Return the (x, y) coordinate for the center point of the cell that contains the specified text.  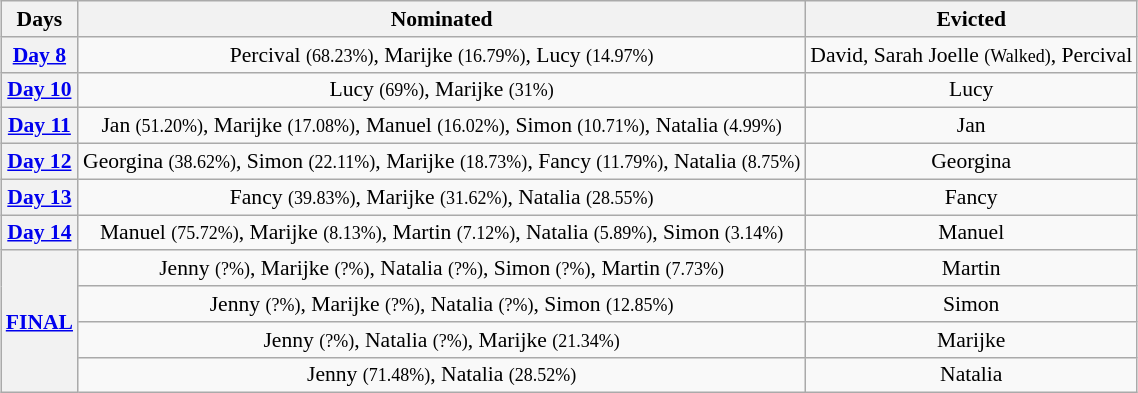
Day 10 (40, 90)
Marijke (971, 340)
Jan (51.20%), Marijke (17.08%), Manuel (16.02%), Simon (10.71%), Natalia (4.99%) (442, 126)
Jenny (?%), Natalia (?%), Marijke (21.34%) (442, 340)
Martin (971, 269)
Day 14 (40, 233)
FINAL (40, 322)
Days (40, 19)
Nominated (442, 19)
Fancy (39.83%), Marijke (31.62%), Natalia (28.55%) (442, 197)
Lucy (971, 90)
Evicted (971, 19)
Manuel (971, 233)
Day 8 (40, 55)
Day 12 (40, 162)
Manuel (75.72%), Marijke (8.13%), Martin (7.12%), Natalia (5.89%), Simon (3.14%) (442, 233)
Percival (68.23%), Marijke (16.79%), Lucy (14.97%) (442, 55)
Georgina (971, 162)
Natalia (971, 375)
Day 11 (40, 126)
Simon (971, 304)
Fancy (971, 197)
Georgina (38.62%), Simon (22.11%), Marijke (18.73%), Fancy (11.79%), Natalia (8.75%) (442, 162)
Jenny (?%), Marijke (?%), Natalia (?%), Simon (12.85%) (442, 304)
Day 13 (40, 197)
Jenny (71.48%), Natalia (28.52%) (442, 375)
Jan (971, 126)
David, Sarah Joelle (Walked), Percival (971, 55)
Jenny (?%), Marijke (?%), Natalia (?%), Simon (?%), Martin (7.73%) (442, 269)
Lucy (69%), Marijke (31%) (442, 90)
